For the text-containing cell, return its midpoint in (x, y) coordinate format. 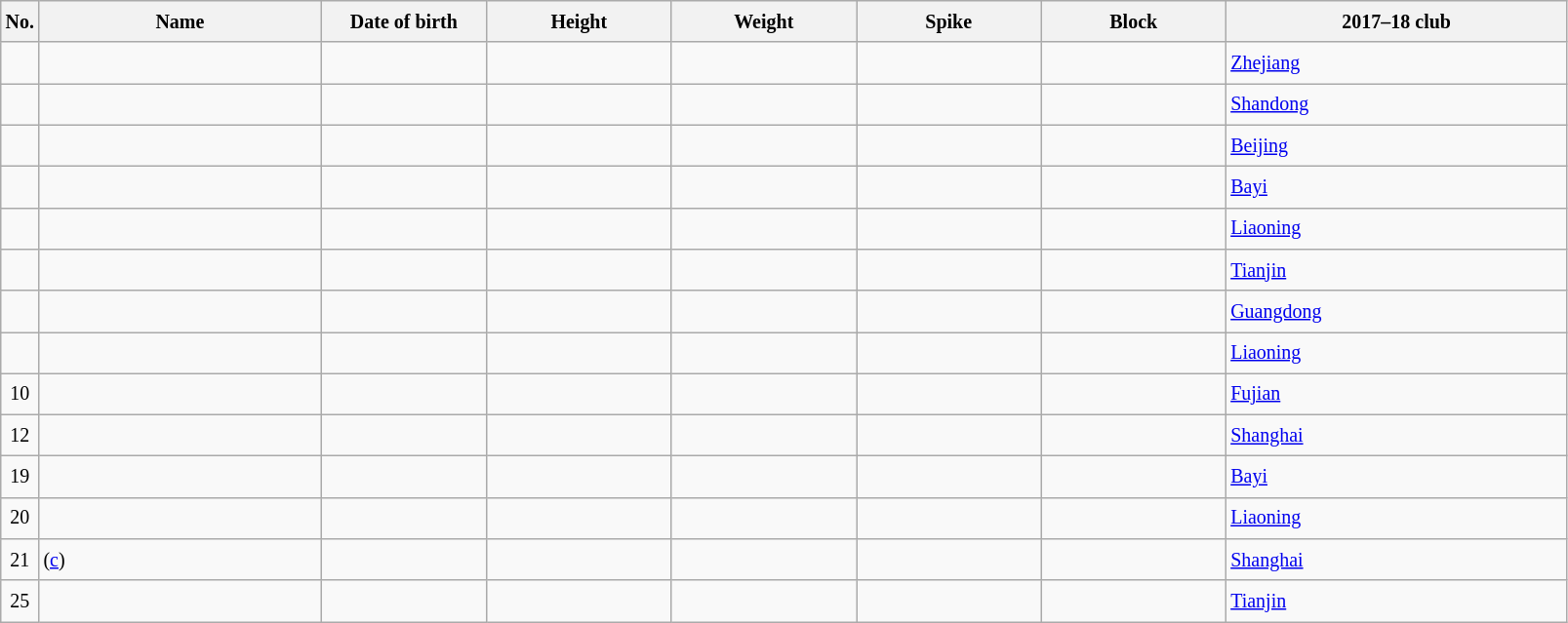
(c) (180, 560)
25 (20, 602)
No. (20, 21)
21 (20, 560)
2017–18 club (1395, 21)
Guangdong (1395, 311)
Height (580, 21)
10 (20, 394)
Block (1134, 21)
Shandong (1395, 104)
Fujian (1395, 394)
Spike (948, 21)
19 (20, 477)
Weight (763, 21)
Name (180, 21)
12 (20, 436)
Beijing (1395, 145)
Zhejiang (1395, 63)
20 (20, 519)
Date of birth (404, 21)
